Detect which cell encompasses the target text, then output its (x, y) center coordinate. 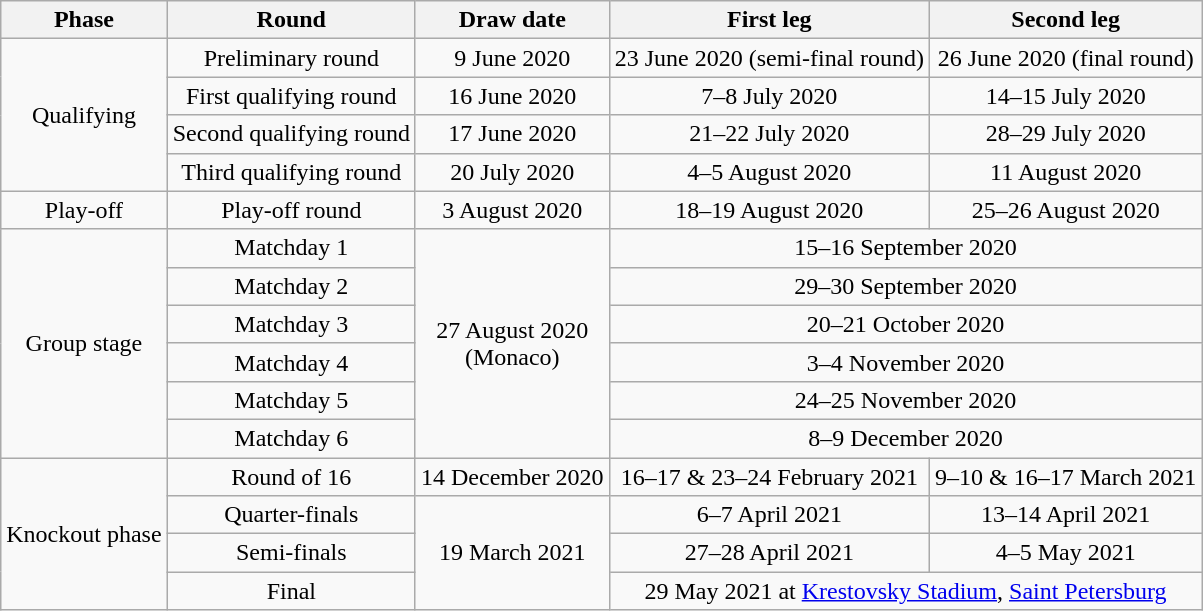
27 August 2020(Monaco) (512, 343)
16 June 2020 (512, 96)
3–4 November 2020 (906, 362)
Matchday 5 (291, 400)
24–25 November 2020 (906, 400)
29 May 2021 at Krestovsky Stadium, Saint Petersburg (906, 591)
23 June 2020 (semi-final round) (769, 58)
Group stage (84, 343)
Play-off round (291, 210)
14 December 2020 (512, 477)
Final (291, 591)
7–8 July 2020 (769, 96)
Phase (84, 20)
13–14 April 2021 (1065, 515)
First leg (769, 20)
Draw date (512, 20)
Matchday 1 (291, 248)
Knockout phase (84, 534)
Play-off (84, 210)
Second qualifying round (291, 134)
20 July 2020 (512, 172)
4–5 May 2021 (1065, 553)
3 August 2020 (512, 210)
Matchday 4 (291, 362)
Matchday 3 (291, 324)
28–29 July 2020 (1065, 134)
29–30 September 2020 (906, 286)
20–21 October 2020 (906, 324)
18–19 August 2020 (769, 210)
17 June 2020 (512, 134)
14–15 July 2020 (1065, 96)
Semi-finals (291, 553)
Second leg (1065, 20)
6–7 April 2021 (769, 515)
Quarter-finals (291, 515)
Round (291, 20)
Third qualifying round (291, 172)
11 August 2020 (1065, 172)
First qualifying round (291, 96)
27–28 April 2021 (769, 553)
21–22 July 2020 (769, 134)
Qualifying (84, 115)
15–16 September 2020 (906, 248)
9–10 & 16–17 March 2021 (1065, 477)
Preliminary round (291, 58)
8–9 December 2020 (906, 438)
4–5 August 2020 (769, 172)
26 June 2020 (final round) (1065, 58)
Matchday 6 (291, 438)
Round of 16 (291, 477)
25–26 August 2020 (1065, 210)
9 June 2020 (512, 58)
19 March 2021 (512, 553)
16–17 & 23–24 February 2021 (769, 477)
Matchday 2 (291, 286)
